For the text-containing cell, return its midpoint in (X, Y) coordinate format. 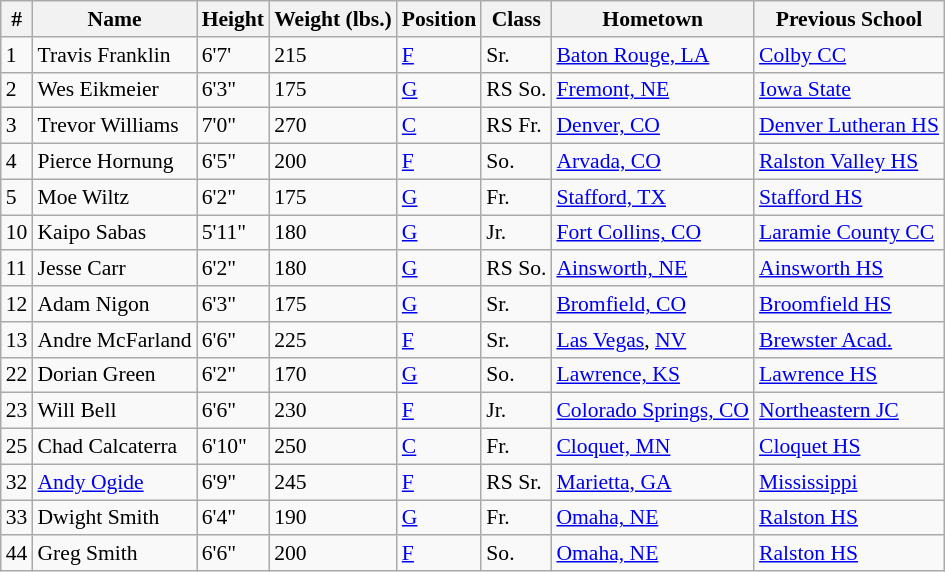
Denver Lutheran HS (849, 126)
3 (17, 126)
Dwight Smith (114, 518)
Las Vegas, NV (652, 340)
Mississippi (849, 482)
Travis Franklin (114, 55)
44 (17, 554)
12 (17, 304)
23 (17, 411)
Ralston Valley HS (849, 162)
7'0" (233, 126)
Class (516, 19)
5 (17, 197)
6'7' (233, 55)
225 (333, 340)
11 (17, 269)
Chad Calcaterra (114, 447)
6'5" (233, 162)
Northeastern JC (849, 411)
Fort Collins, CO (652, 233)
Trevor Williams (114, 126)
Bromfield, CO (652, 304)
270 (333, 126)
230 (333, 411)
Stafford, TX (652, 197)
Ainsworth, NE (652, 269)
Will Bell (114, 411)
Name (114, 19)
6'9" (233, 482)
32 (17, 482)
10 (17, 233)
1 (17, 55)
Lawrence HS (849, 375)
Previous School (849, 19)
Baton Rouge, LA (652, 55)
Andy Ogide (114, 482)
Greg Smith (114, 554)
13 (17, 340)
4 (17, 162)
Brewster Acad. (849, 340)
25 (17, 447)
5'11" (233, 233)
245 (333, 482)
Arvada, CO (652, 162)
6'4" (233, 518)
Marietta, GA (652, 482)
190 (333, 518)
Cloquet HS (849, 447)
Lawrence, KS (652, 375)
Jesse Carr (114, 269)
Height (233, 19)
Broomfield HS (849, 304)
# (17, 19)
215 (333, 55)
Colorado Springs, CO (652, 411)
Moe Wiltz (114, 197)
Iowa State (849, 90)
Cloquet, MN (652, 447)
Ainsworth HS (849, 269)
Adam Nigon (114, 304)
Stafford HS (849, 197)
33 (17, 518)
22 (17, 375)
Colby CC (849, 55)
Dorian Green (114, 375)
Pierce Hornung (114, 162)
Wes Eikmeier (114, 90)
Denver, CO (652, 126)
250 (333, 447)
6'10" (233, 447)
Fremont, NE (652, 90)
RS Fr. (516, 126)
Position (439, 19)
Weight (lbs.) (333, 19)
Hometown (652, 19)
170 (333, 375)
2 (17, 90)
Laramie County CC (849, 233)
Andre McFarland (114, 340)
Kaipo Sabas (114, 233)
RS Sr. (516, 482)
